Output the (x, y) coordinate of the center of the cell containing the given text.  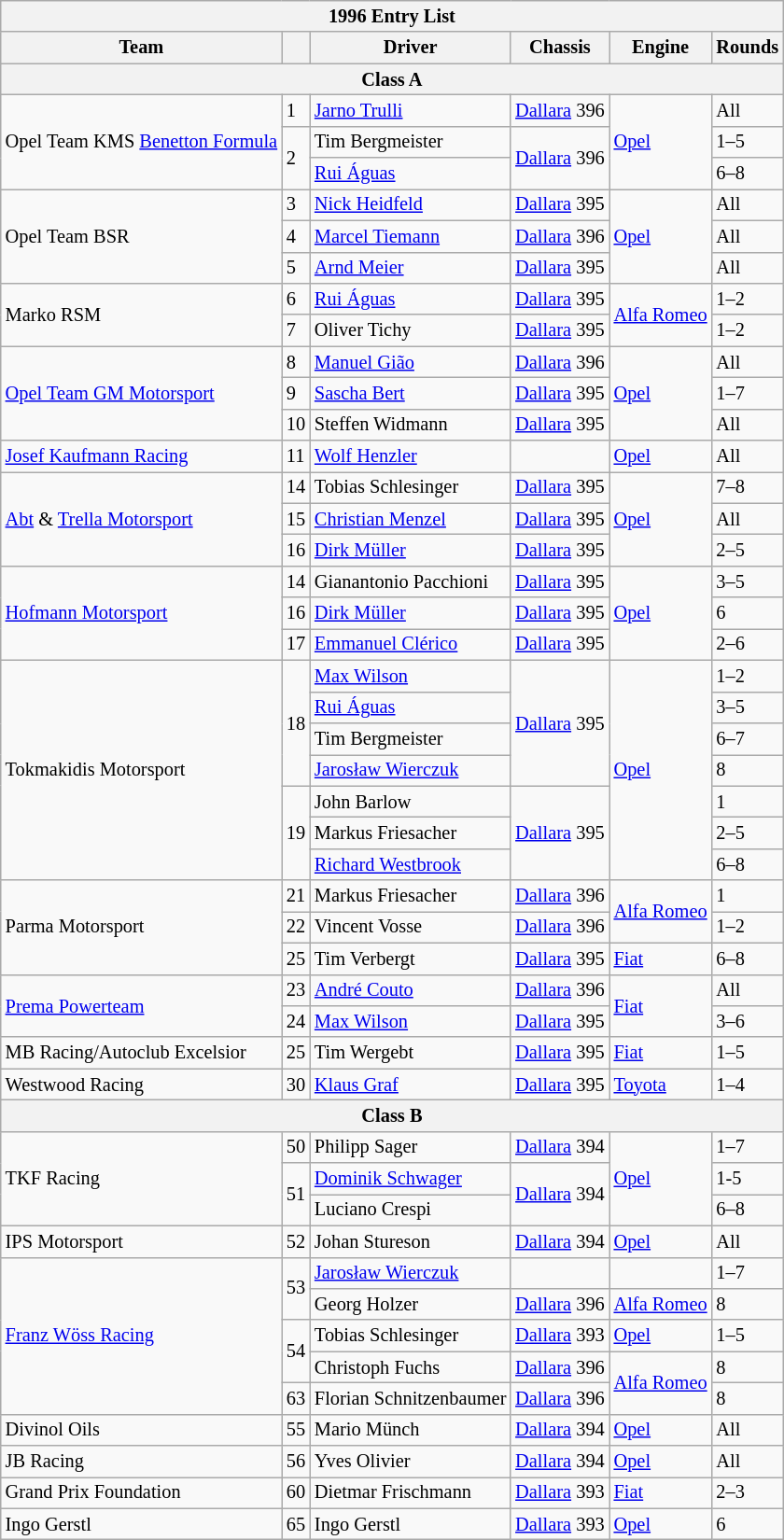
Dominik Schwager (411, 1179)
1996 Entry List (392, 16)
Team (142, 48)
Christoph Fuchs (411, 1367)
Marcel Tiemann (411, 236)
Opel Team KMS Benetton Formula (142, 142)
17 (296, 644)
Opel Team GM Motorsport (142, 394)
7 (296, 330)
Driver (411, 48)
IPS Motorsport (142, 1241)
André Couto (411, 990)
Florian Schnitzenbaumer (411, 1398)
Marko RSM (142, 314)
Jarno Trulli (411, 110)
Abt & Trella Motorsport (142, 519)
9 (296, 393)
Class A (392, 79)
2–6 (749, 644)
7–8 (749, 487)
Franz Wöss Racing (142, 1336)
63 (296, 1398)
Oliver Tichy (411, 330)
10 (296, 425)
Dietmar Frischmann (411, 1492)
MB Racing/Autoclub Excelsior (142, 1053)
18 (296, 722)
TKF Racing (142, 1178)
Hofmann Motorsport (142, 612)
22 (296, 927)
Grand Prix Foundation (142, 1492)
Westwood Racing (142, 1085)
15 (296, 519)
3 (296, 204)
Toyota (661, 1085)
Christian Menzel (411, 519)
1-5 (749, 1179)
Rounds (749, 48)
Engine (661, 48)
Parma Motorsport (142, 928)
24 (296, 1021)
Sascha Bert (411, 393)
Tokmakidis Motorsport (142, 770)
60 (296, 1492)
21 (296, 896)
Richard Westbrook (411, 864)
John Barlow (411, 802)
Philipp Sager (411, 1147)
Gianantonio Pacchioni (411, 581)
Tim Verbergt (411, 959)
Yves Olivier (411, 1462)
54 (296, 1351)
11 (296, 456)
2 (296, 157)
53 (296, 1288)
6–7 (749, 738)
Tim Wergebt (411, 1053)
3–6 (749, 1021)
56 (296, 1462)
65 (296, 1524)
4 (296, 236)
Josef Kaufmann Racing (142, 456)
51 (296, 1195)
Opel Team BSR (142, 235)
Divinol Oils (142, 1430)
Mario Münch (411, 1430)
Chassis (560, 48)
Luciano Crespi (411, 1210)
Manuel Gião (411, 362)
Wolf Henzler (411, 456)
Georg Holzer (411, 1304)
JB Racing (142, 1462)
23 (296, 990)
Nick Heidfeld (411, 204)
Class B (392, 1115)
Klaus Graf (411, 1085)
Johan Stureson (411, 1241)
2–3 (749, 1492)
Arnd Meier (411, 268)
Emmanuel Clérico (411, 644)
19 (296, 833)
5 (296, 268)
50 (296, 1147)
Steffen Widmann (411, 425)
Vincent Vosse (411, 927)
52 (296, 1241)
55 (296, 1430)
Prema Powerteam (142, 1006)
1–4 (749, 1085)
30 (296, 1085)
